Find where the given text appears and provide that cell's center as (X, Y) coordinate. 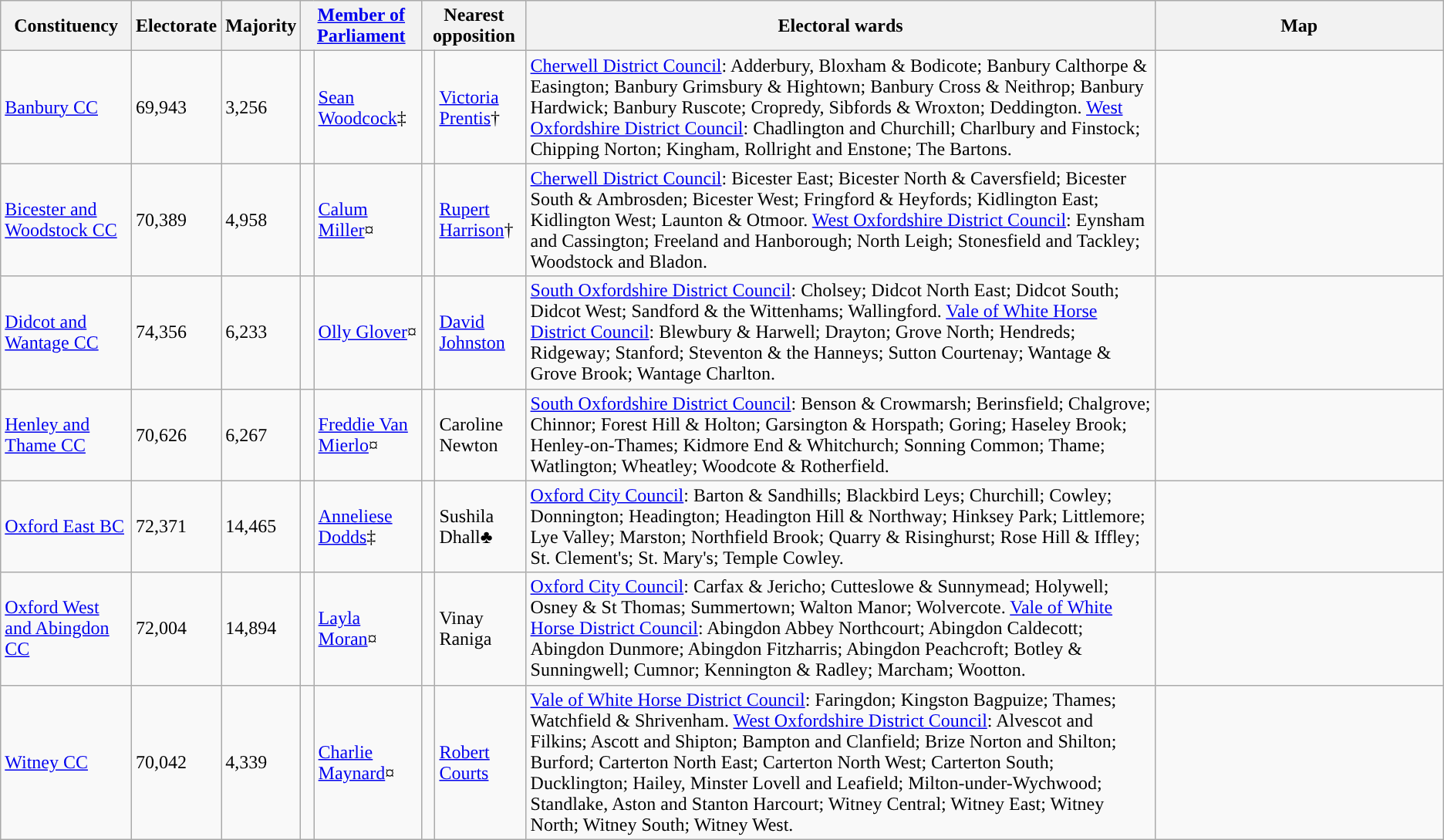
6,267 (261, 435)
Layla Moran¤ (368, 629)
74,356 (176, 332)
Member of Parliament (361, 26)
14,465 (261, 526)
Henley and Thame CC (66, 435)
Sushila Dhall♣ (481, 526)
4,958 (261, 220)
Charlie Maynard¤ (368, 762)
Didcot and Wantage CC (66, 332)
Electoral wards (841, 26)
Map (1299, 26)
Oxford West and Abingdon CC (66, 629)
Oxford East BC (66, 526)
Vinay Raniga (481, 629)
Banbury CC (66, 107)
Caroline Newton (481, 435)
6,233 (261, 332)
Majority (261, 26)
Nearest opposition (474, 26)
Witney CC (66, 762)
Anneliese Dodds‡ (368, 526)
Rupert Harrison† (481, 220)
David Johnston (481, 332)
Robert Courts (481, 762)
72,371 (176, 526)
4,339 (261, 762)
Bicester and Woodstock CC (66, 220)
Sean Woodcock‡ (368, 107)
72,004 (176, 629)
3,256 (261, 107)
Constituency (66, 26)
14,894 (261, 629)
Victoria Prentis† (481, 107)
70,389 (176, 220)
Olly Glover¤ (368, 332)
Calum Miller¤ (368, 220)
70,626 (176, 435)
70,042 (176, 762)
69,943 (176, 107)
Electorate (176, 26)
Freddie Van Mierlo¤ (368, 435)
